Return [X, Y] of the center of cell containing provided text 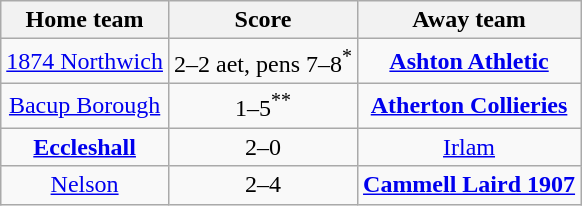
1–5** [262, 106]
2–4 [262, 185]
Score [262, 20]
2–2 aet, pens 7–8* [262, 62]
2–0 [262, 147]
Eccleshall [85, 147]
1874 Northwich [85, 62]
Cammell Laird 1907 [470, 185]
Atherton Collieries [470, 106]
Ashton Athletic [470, 62]
Home team [85, 20]
Away team [470, 20]
Irlam [470, 147]
Bacup Borough [85, 106]
Nelson [85, 185]
